From the cell containing the given text, extract its center point as [x, y] coordinate. 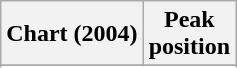
Chart (2004) [72, 34]
Peakposition [189, 34]
